Search for the cell housing the specified text and yield its [x, y] center coordinate. 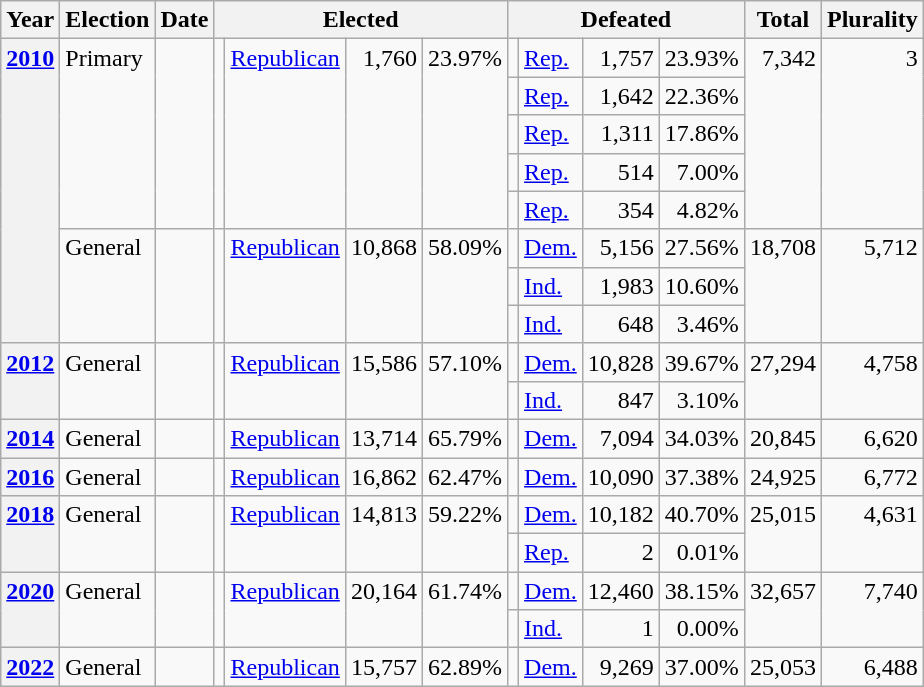
1,983 [620, 286]
10,828 [620, 362]
4,758 [872, 381]
23.97% [464, 134]
18,708 [782, 286]
1,757 [620, 58]
17.86% [702, 134]
648 [620, 324]
1 [620, 629]
13,714 [384, 438]
25,053 [782, 667]
0.01% [702, 553]
57.10% [464, 381]
2016 [30, 477]
2022 [30, 667]
9,269 [620, 667]
65.79% [464, 438]
7,342 [782, 134]
3.46% [702, 324]
37.38% [702, 477]
Election [108, 20]
Year [30, 20]
25,015 [782, 534]
39.67% [702, 362]
59.22% [464, 534]
58.09% [464, 286]
14,813 [384, 534]
37.00% [702, 667]
62.47% [464, 477]
27,294 [782, 381]
15,757 [384, 667]
Total [782, 20]
6,620 [872, 438]
3 [872, 134]
20,845 [782, 438]
34.03% [702, 438]
32,657 [782, 610]
38.15% [702, 591]
2 [620, 553]
4.82% [702, 210]
10.60% [702, 286]
62.89% [464, 667]
2012 [30, 381]
2010 [30, 191]
61.74% [464, 610]
10,090 [620, 477]
6,772 [872, 477]
0.00% [702, 629]
Primary [108, 134]
2014 [30, 438]
1,760 [384, 134]
12,460 [620, 591]
23.93% [702, 58]
4,631 [872, 534]
7.00% [702, 172]
20,164 [384, 610]
Elected [361, 20]
15,586 [384, 381]
24,925 [782, 477]
354 [620, 210]
3.10% [702, 400]
27.56% [702, 248]
6,488 [872, 667]
Date [184, 20]
1,642 [620, 96]
2018 [30, 534]
5,156 [620, 248]
40.70% [702, 515]
Plurality [872, 20]
5,712 [872, 286]
514 [620, 172]
16,862 [384, 477]
2020 [30, 610]
7,740 [872, 610]
847 [620, 400]
22.36% [702, 96]
7,094 [620, 438]
Defeated [626, 20]
10,868 [384, 286]
10,182 [620, 515]
1,311 [620, 134]
